Capture the cell that displays the provided text and extract its [X, Y] central coordinate. 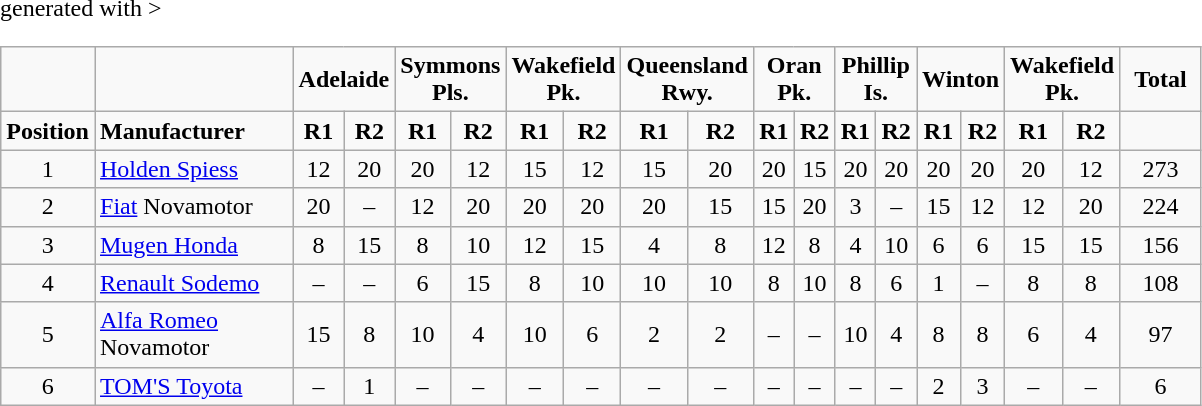
Queensland Rwy. [687, 80]
224 [1161, 207]
Manufacturer [194, 131]
156 [1161, 245]
5 [48, 334]
Symmons Pls. [450, 80]
Renault Sodemo [194, 283]
Mugen Honda [194, 245]
273 [1161, 169]
108 [1161, 283]
Adelaide [344, 80]
Phillip Is. [876, 80]
Total [1161, 80]
97 [1161, 334]
Oran Pk. [794, 80]
Alfa Romeo Novamotor [194, 334]
Position [48, 131]
Holden Spiess [194, 169]
Winton [961, 80]
Fiat Novamotor [194, 207]
TOM'S Toyota [194, 386]
